Scan for the cell matching the given text and deliver its [X, Y] coordinate at center. 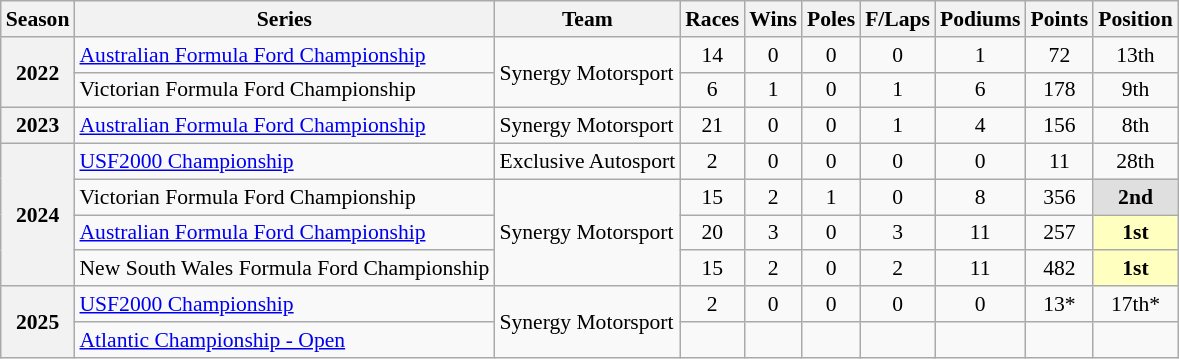
178 [1060, 90]
2022 [38, 72]
2023 [38, 126]
14 [712, 55]
Season [38, 19]
9th [1135, 90]
8th [1135, 126]
17th* [1135, 304]
Atlantic Championship - Open [284, 340]
356 [1060, 197]
New South Wales Formula Ford Championship [284, 269]
13* [1060, 304]
72 [1060, 55]
257 [1060, 233]
156 [1060, 126]
Podiums [980, 19]
8 [980, 197]
Team [587, 19]
2024 [38, 215]
Points [1060, 19]
Series [284, 19]
Position [1135, 19]
13th [1135, 55]
2025 [38, 322]
4 [980, 126]
20 [712, 233]
Wins [773, 19]
482 [1060, 269]
21 [712, 126]
2nd [1135, 197]
Races [712, 19]
Poles [831, 19]
Exclusive Autosport [587, 162]
28th [1135, 162]
F/Laps [898, 19]
